Locate the cell with the specified text and output its (x, y) center coordinate. 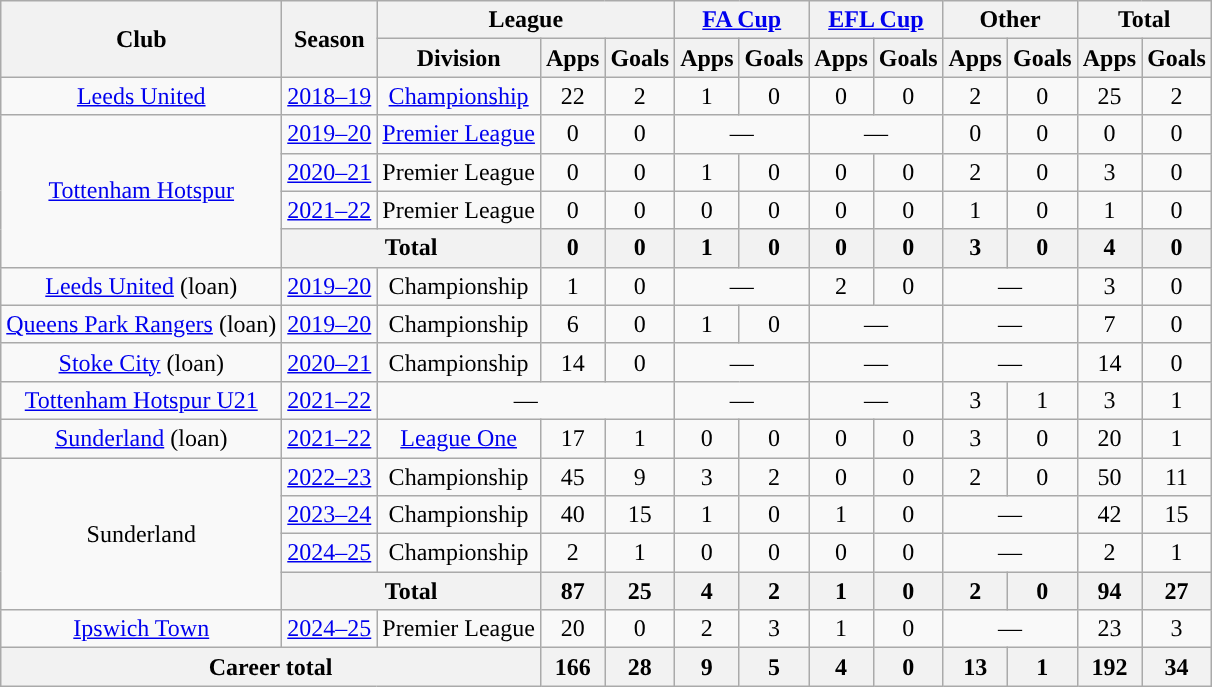
40 (572, 515)
Tottenham Hotspur (142, 191)
28 (640, 667)
EFL Cup (876, 20)
42 (1109, 515)
94 (1109, 591)
Division (459, 58)
2022–23 (330, 477)
League (526, 20)
Stoke City (loan) (142, 362)
Ipswich Town (142, 629)
Leeds United (loan) (142, 286)
27 (1177, 591)
17 (572, 438)
5 (774, 667)
Tottenham Hotspur U21 (142, 400)
Sunderland (loan) (142, 438)
192 (1109, 667)
22 (572, 96)
166 (572, 667)
87 (572, 591)
45 (572, 477)
2023–24 (330, 515)
Other (1010, 20)
League One (459, 438)
6 (572, 324)
Season (330, 39)
Sunderland (142, 534)
FA Cup (742, 20)
7 (1109, 324)
13 (975, 667)
2018–19 (330, 96)
34 (1177, 667)
Career total (271, 667)
50 (1109, 477)
Leeds United (142, 96)
Queens Park Rangers (loan) (142, 324)
Club (142, 39)
11 (1177, 477)
23 (1109, 629)
